Extract the [x, y] coordinate from the center of the cell holding the provided text.  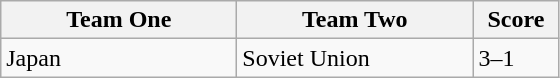
Team Two [355, 20]
Soviet Union [355, 58]
Score [516, 20]
3–1 [516, 58]
Japan [119, 58]
Team One [119, 20]
